Return [x, y] of the center of cell containing provided text 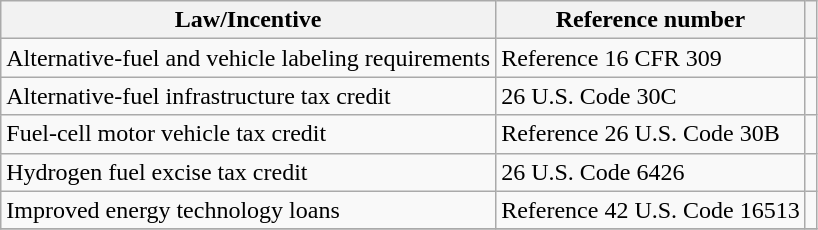
Reference 42 U.S. Code 16513 [651, 210]
Fuel-cell motor vehicle tax credit [248, 134]
26 U.S. Code 6426 [651, 172]
Reference 16 CFR 309 [651, 58]
Alternative-fuel infrastructure tax credit [248, 96]
Law/Incentive [248, 20]
Hydrogen fuel excise tax credit [248, 172]
26 U.S. Code 30C [651, 96]
Reference number [651, 20]
Improved energy technology loans [248, 210]
Alternative-fuel and vehicle labeling requirements [248, 58]
Reference 26 U.S. Code 30B [651, 134]
